Extract the [X, Y] coordinate from the center of the cell holding the provided text.  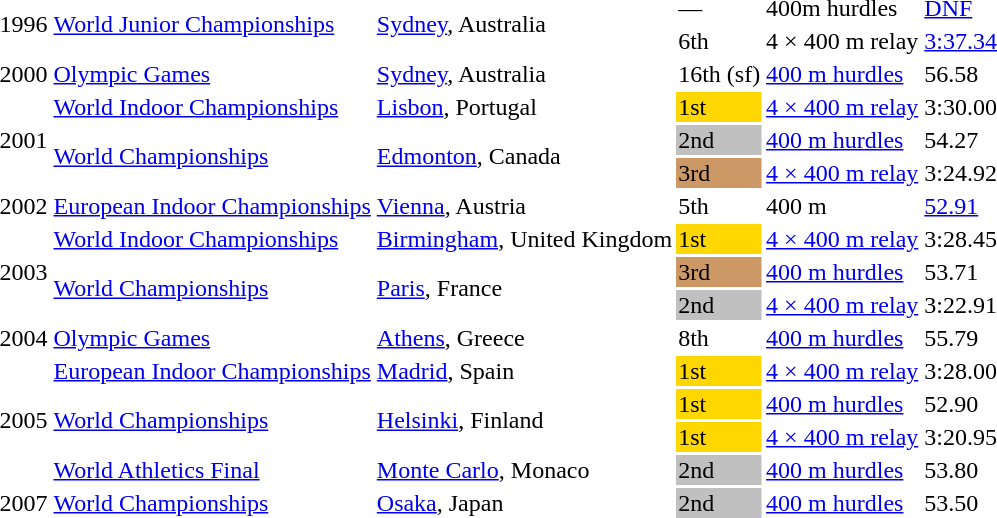
5th [720, 206]
Edmonton, Canada [524, 156]
16th (sf) [720, 74]
Vienna, Austria [524, 206]
Monte Carlo, Monaco [524, 470]
Birmingham, United Kingdom [524, 239]
6th [720, 41]
Helsinki, Finland [524, 420]
8th [720, 338]
Sydney, Australia [524, 74]
World Athletics Final [212, 470]
Paris, France [524, 288]
Lisbon, Portugal [524, 107]
Madrid, Spain [524, 371]
400 m [842, 206]
Athens, Greece [524, 338]
Osaka, Japan [524, 503]
